Return the (x, y) coordinate for the center point of the cell that contains the specified text.  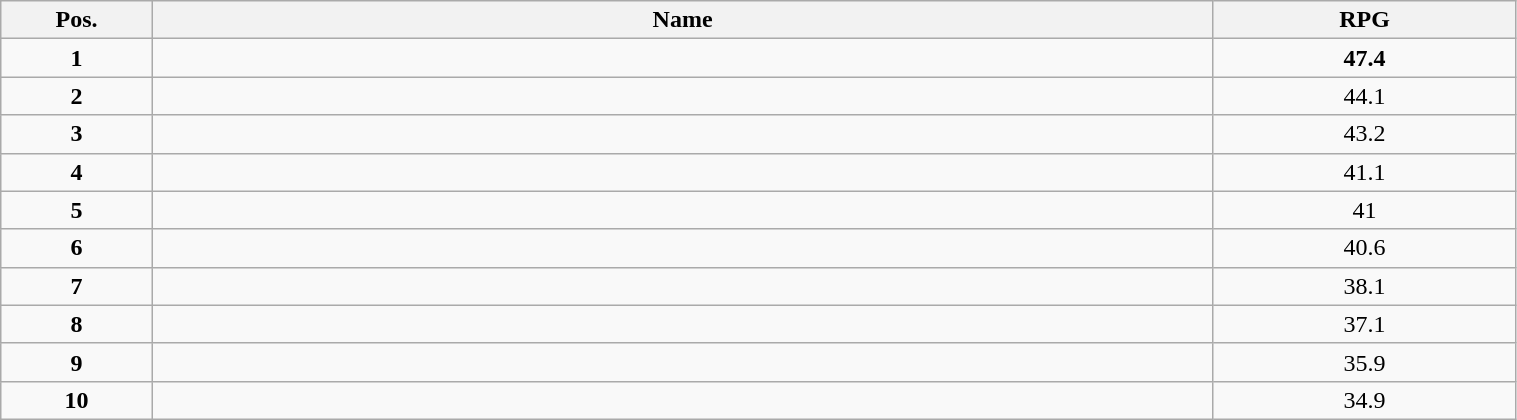
7 (77, 286)
2 (77, 96)
5 (77, 210)
41 (1364, 210)
10 (77, 400)
3 (77, 134)
41.1 (1364, 172)
6 (77, 248)
43.2 (1364, 134)
8 (77, 324)
Pos. (77, 20)
4 (77, 172)
37.1 (1364, 324)
Name (682, 20)
47.4 (1364, 58)
35.9 (1364, 362)
38.1 (1364, 286)
40.6 (1364, 248)
RPG (1364, 20)
34.9 (1364, 400)
9 (77, 362)
1 (77, 58)
44.1 (1364, 96)
